Scan for the cell matching the given text and deliver its (X, Y) coordinate at center. 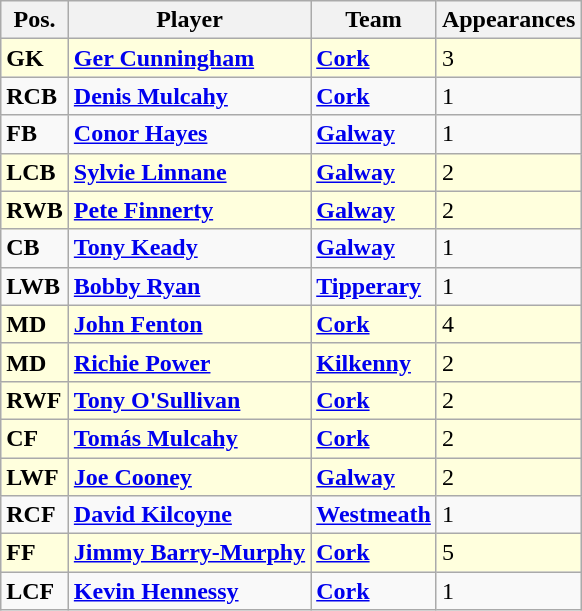
Team (374, 20)
Westmeath (374, 515)
Kevin Hennessy (189, 591)
3 (508, 58)
Pos. (35, 20)
Tipperary (374, 286)
Kilkenny (374, 362)
Tony O'Sullivan (189, 400)
FF (35, 553)
Sylvie Linnane (189, 172)
LCB (35, 172)
RCF (35, 515)
5 (508, 553)
Conor Hayes (189, 134)
Richie Power (189, 362)
Denis Mulcahy (189, 96)
LCF (35, 591)
GK (35, 58)
LWB (35, 286)
Jimmy Barry-Murphy (189, 553)
CF (35, 438)
Bobby Ryan (189, 286)
John Fenton (189, 324)
Ger Cunningham (189, 58)
RWB (35, 210)
FB (35, 134)
Joe Cooney (189, 477)
4 (508, 324)
Tomás Mulcahy (189, 438)
RCB (35, 96)
Appearances (508, 20)
LWF (35, 477)
David Kilcoyne (189, 515)
Player (189, 20)
Tony Keady (189, 248)
Pete Finnerty (189, 210)
RWF (35, 400)
CB (35, 248)
